Determine the [X, Y] coordinate at the center of the cell enclosing the given text.  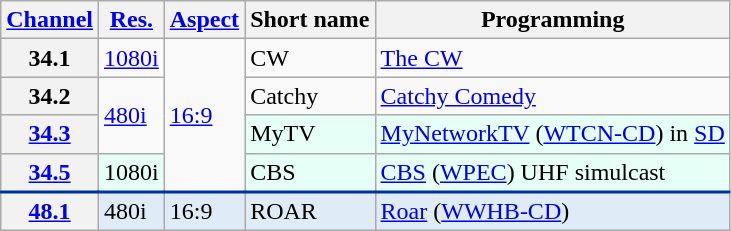
Roar (WWHB-CD) [552, 212]
ROAR [310, 212]
Channel [50, 20]
Aspect [204, 20]
34.3 [50, 134]
34.5 [50, 172]
CBS (WPEC) UHF simulcast [552, 172]
48.1 [50, 212]
Catchy [310, 96]
34.2 [50, 96]
Res. [132, 20]
Short name [310, 20]
Programming [552, 20]
Catchy Comedy [552, 96]
34.1 [50, 58]
MyTV [310, 134]
CW [310, 58]
MyNetworkTV (WTCN-CD) in SD [552, 134]
The CW [552, 58]
CBS [310, 172]
